Extract the [X, Y] coordinate from the center of the cell holding the provided text.  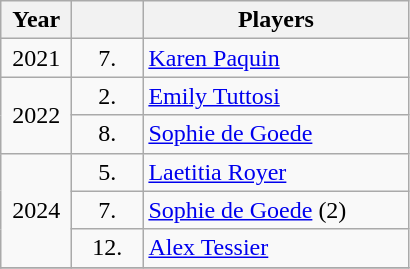
5. [108, 172]
12. [108, 248]
2022 [36, 115]
Alex Tessier [276, 248]
2. [108, 96]
8. [108, 134]
Players [276, 20]
Laetitia Royer [276, 172]
Year [36, 20]
Karen Paquin [276, 58]
Emily Tuttosi [276, 96]
2024 [36, 210]
Sophie de Goede [276, 134]
2021 [36, 58]
Sophie de Goede (2) [276, 210]
